Detect which cell encompasses the target text, then output its (x, y) center coordinate. 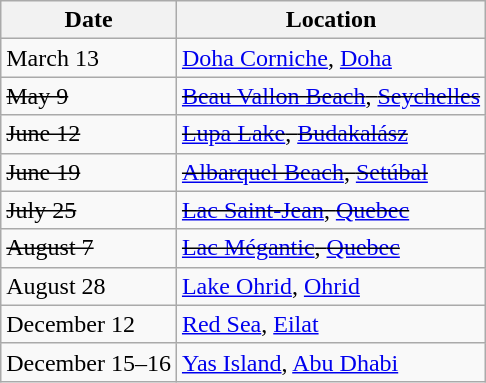
August 7 (89, 248)
March 13 (89, 58)
Lac Mégantic, Quebec (330, 248)
Red Sea, Eilat (330, 324)
Lac Saint-Jean, Quebec (330, 210)
Lake Ohrid, Ohrid (330, 286)
Yas Island, Abu Dhabi (330, 362)
Albarquel Beach, Setúbal (330, 172)
Location (330, 20)
July 25 (89, 210)
May 9 (89, 96)
Lupa Lake, Budakalász (330, 134)
June 12 (89, 134)
December 15–16 (89, 362)
June 19 (89, 172)
Doha Corniche, Doha (330, 58)
August 28 (89, 286)
Beau Vallon Beach, Seychelles (330, 96)
December 12 (89, 324)
Date (89, 20)
